Extract the (x, y) coordinate from the center of the cell holding the provided text.  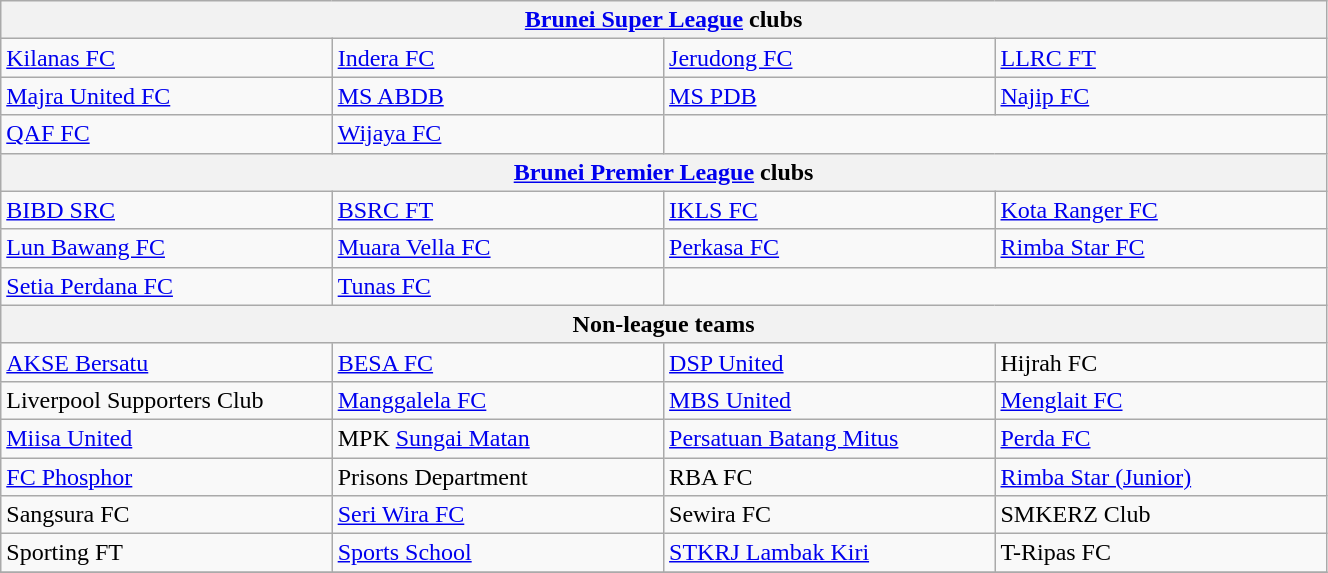
Rimba Star FC (1160, 248)
Muara Vella FC (498, 248)
Prisons Department (498, 477)
Sangsura FC (166, 515)
MBS United (830, 400)
Liverpool Supporters Club (166, 400)
Hijrah FC (1160, 362)
BESA FC (498, 362)
Brunei Premier League clubs (664, 172)
Kilanas FC (166, 58)
Najip FC (1160, 96)
FC Phosphor (166, 477)
SMKERZ Club (1160, 515)
Sports School (498, 553)
IKLS FC (830, 210)
BIBD SRC (166, 210)
Lun Bawang FC (166, 248)
Sewira FC (830, 515)
RBA FC (830, 477)
Jerudong FC (830, 58)
T-Ripas FC (1160, 553)
Seri Wira FC (498, 515)
Setia Perdana FC (166, 286)
BSRC FT (498, 210)
Indera FC (498, 58)
Rimba Star (Junior) (1160, 477)
Brunei Super League clubs (664, 20)
Menglait FC (1160, 400)
STKRJ Lambak Kiri (830, 553)
Sporting FT (166, 553)
Tunas FC (498, 286)
Wijaya FC (498, 134)
Miisa United (166, 438)
Majra United FC (166, 96)
LLRC FT (1160, 58)
MPK Sungai Matan (498, 438)
Perda FC (1160, 438)
Manggalela FC (498, 400)
Kota Ranger FC (1160, 210)
Perkasa FC (830, 248)
DSP United (830, 362)
Persatuan Batang Mitus (830, 438)
AKSE Bersatu (166, 362)
Non-league teams (664, 324)
MS ABDB (498, 96)
MS PDB (830, 96)
QAF FC (166, 134)
